For the text-containing cell, return its midpoint in (x, y) coordinate format. 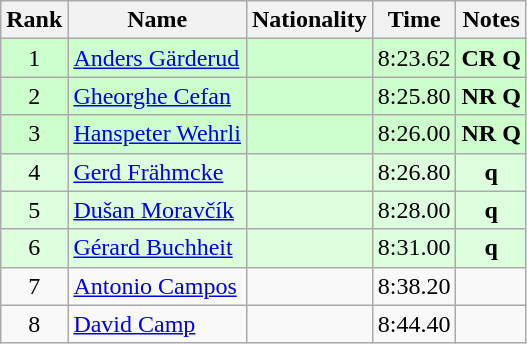
Nationality (309, 20)
5 (34, 210)
Antonio Campos (158, 286)
2 (34, 96)
Notes (491, 20)
Anders Gärderud (158, 58)
8:25.80 (414, 96)
Dušan Moravčík (158, 210)
8:31.00 (414, 248)
8:38.20 (414, 286)
Name (158, 20)
8:28.00 (414, 210)
8:44.40 (414, 324)
Hanspeter Wehrli (158, 134)
Time (414, 20)
8:26.80 (414, 172)
8:23.62 (414, 58)
4 (34, 172)
CR Q (491, 58)
Gheorghe Cefan (158, 96)
David Camp (158, 324)
Rank (34, 20)
8:26.00 (414, 134)
Gérard Buchheit (158, 248)
3 (34, 134)
8 (34, 324)
6 (34, 248)
1 (34, 58)
Gerd Frähmcke (158, 172)
7 (34, 286)
